Search for the cell housing the specified text and yield its [X, Y] center coordinate. 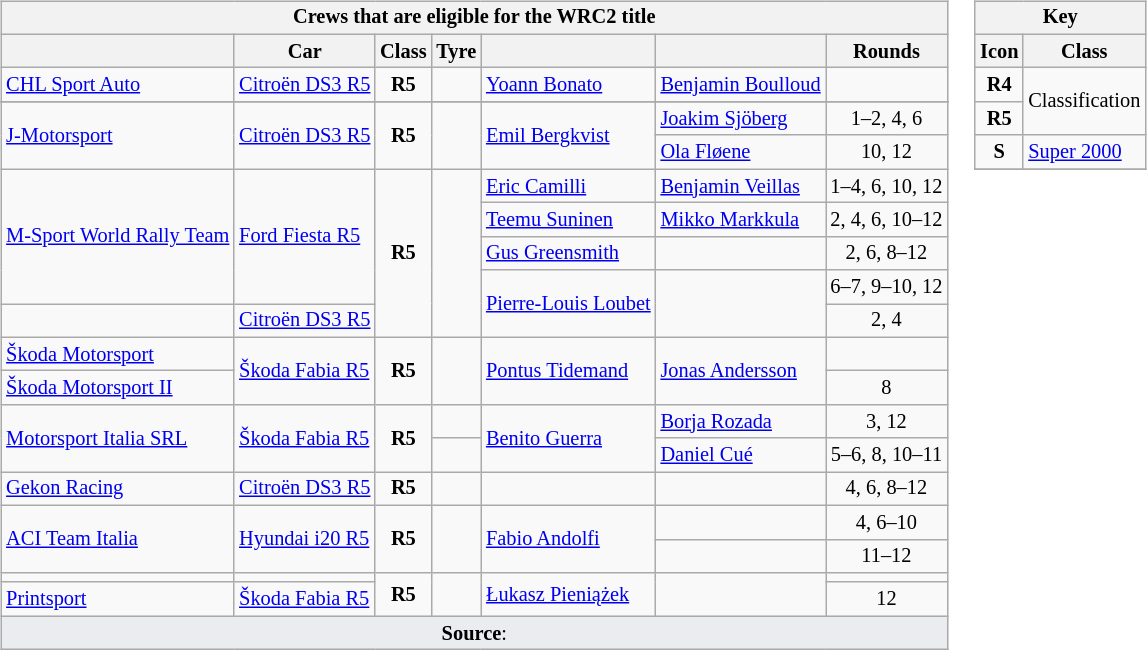
R4 [999, 85]
Source: [474, 633]
S [999, 152]
1–4, 6, 10, 12 [887, 186]
Škoda Motorsport II [118, 388]
Super 2000 [1084, 152]
J-Motorsport [118, 136]
Mikko Markkula [741, 220]
1–2, 4, 6 [887, 119]
2, 4 [887, 321]
M-Sport World Rally Team [118, 236]
4, 6–10 [887, 522]
Gekon Racing [118, 489]
Benjamin Veillas [741, 186]
Crews that are eligible for the WRC2 title [474, 18]
Benito Guerra [568, 438]
ACI Team Italia [118, 538]
5–6, 8, 10–11 [887, 455]
Eric Camilli [568, 186]
Key [1060, 18]
Car [304, 51]
Ford Fiesta R5 [304, 236]
2, 6, 8–12 [887, 253]
Yoann Bonato [568, 85]
12 [887, 599]
Rounds [887, 51]
CHL Sport Auto [118, 85]
Hyundai i20 R5 [304, 538]
Łukasz Pieniążek [568, 594]
11–12 [887, 556]
Škoda Motorsport [118, 354]
Teemu Suninen [568, 220]
Printsport [118, 599]
2, 4, 6, 10–12 [887, 220]
10, 12 [887, 152]
Gus Greensmith [568, 253]
Benjamin Boulloud [741, 85]
Motorsport Italia SRL [118, 438]
Pierre-Louis Loubet [568, 304]
Emil Bergkvist [568, 136]
Jonas Andersson [741, 370]
Classification [1084, 102]
Borja Rozada [741, 422]
4, 6, 8–12 [887, 489]
8 [887, 388]
Icon [999, 51]
Ola Fløene [741, 152]
Tyre [456, 51]
Joakim Sjöberg [741, 119]
Pontus Tidemand [568, 370]
3, 12 [887, 422]
Daniel Cué [741, 455]
6–7, 9–10, 12 [887, 287]
Fabio Andolfi [568, 538]
